Return the [X, Y] coordinate for the center point of the cell that contains the specified text.  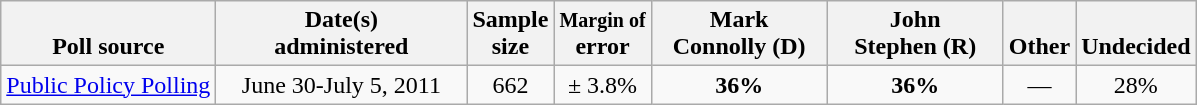
Date(s)administered [342, 34]
662 [510, 85]
Margin oferror [602, 34]
Poll source [108, 34]
Public Policy Polling [108, 85]
28% [1136, 85]
— [1039, 85]
Other [1039, 34]
Samplesize [510, 34]
MarkConnolly (D) [739, 34]
± 3.8% [602, 85]
June 30-July 5, 2011 [342, 85]
Undecided [1136, 34]
JohnStephen (R) [915, 34]
